Provide the [X, Y] coordinate of the cell's center where the given text is located.  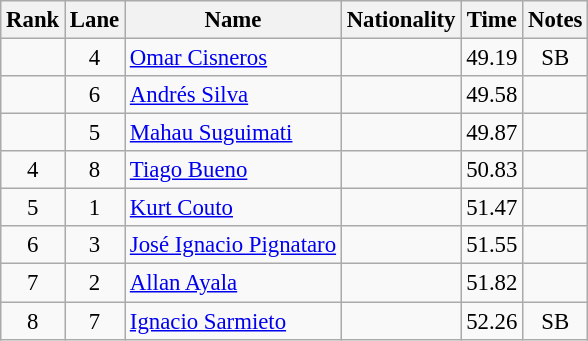
Ignacio Sarmieto [234, 321]
51.47 [492, 208]
52.26 [492, 321]
49.19 [492, 58]
Mahau Suguimati [234, 133]
José Ignacio Pignataro [234, 245]
50.83 [492, 170]
Lane [95, 20]
51.82 [492, 283]
Notes [556, 20]
Nationality [400, 20]
49.87 [492, 133]
3 [95, 245]
1 [95, 208]
Allan Ayala [234, 283]
Kurt Couto [234, 208]
49.58 [492, 95]
Rank [33, 20]
Andrés Silva [234, 95]
51.55 [492, 245]
Time [492, 20]
Tiago Bueno [234, 170]
Omar Cisneros [234, 58]
Name [234, 20]
2 [95, 283]
